Scan for the cell matching the given text and deliver its [x, y] coordinate at center. 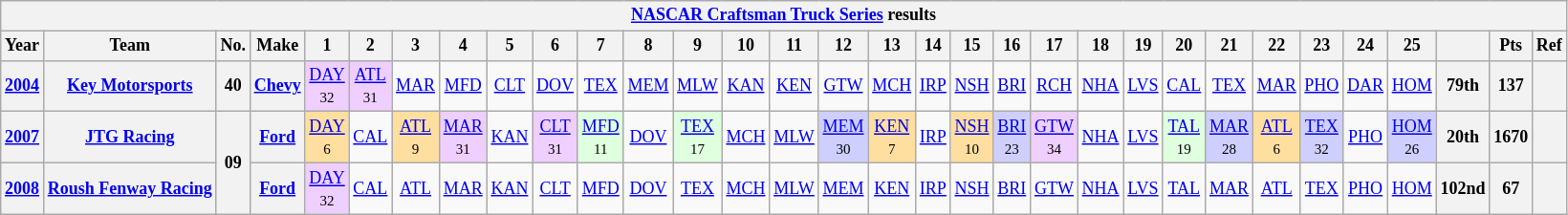
Ref [1549, 46]
10 [746, 46]
40 [233, 86]
20 [1184, 46]
13 [892, 46]
CLT31 [555, 138]
17 [1055, 46]
22 [1276, 46]
Make [277, 46]
DAR [1365, 86]
NSH10 [971, 138]
JTG Racing [130, 138]
ATL6 [1276, 138]
67 [1511, 188]
8 [648, 46]
1670 [1511, 138]
MAR31 [463, 138]
DAY6 [327, 138]
BRI23 [1012, 138]
1 [327, 46]
79th [1463, 86]
16 [1012, 46]
14 [933, 46]
11 [794, 46]
MFD11 [600, 138]
2 [371, 46]
25 [1411, 46]
TAL [1184, 188]
2004 [23, 86]
21 [1230, 46]
Pts [1511, 46]
Year [23, 46]
20th [1463, 138]
102nd [1463, 188]
4 [463, 46]
KEN7 [892, 138]
24 [1365, 46]
MEM30 [843, 138]
12 [843, 46]
No. [233, 46]
5 [510, 46]
3 [416, 46]
RCH [1055, 86]
2007 [23, 138]
19 [1143, 46]
GTW34 [1055, 138]
6 [555, 46]
15 [971, 46]
09 [233, 162]
23 [1321, 46]
MAR28 [1230, 138]
NASCAR Craftsman Truck Series results [784, 15]
7 [600, 46]
ATL9 [416, 138]
Team [130, 46]
ATL31 [371, 86]
TAL19 [1184, 138]
Roush Fenway Racing [130, 188]
137 [1511, 86]
HOM26 [1411, 138]
2008 [23, 188]
TEX32 [1321, 138]
TEX17 [698, 138]
18 [1100, 46]
9 [698, 46]
Chevy [277, 86]
Key Motorsports [130, 86]
